From the cell containing the given text, extract its center point as [X, Y] coordinate. 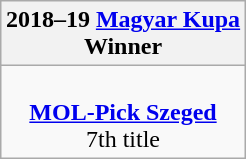
2018–19 Magyar KupaWinner [122, 34]
MOL-Pick Szeged7th title [122, 112]
